Find where the given text appears and provide that cell's center as (X, Y) coordinate. 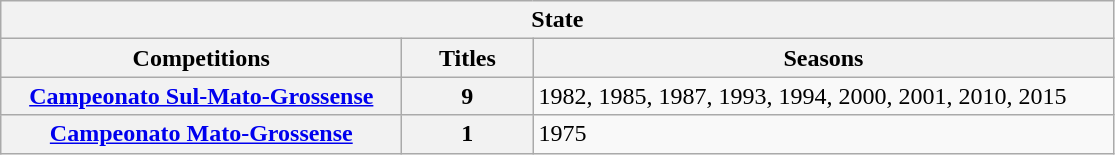
Campeonato Mato-Grossense (202, 134)
1 (468, 134)
Competitions (202, 58)
Campeonato Sul-Mato-Grossense (202, 96)
Titles (468, 58)
State (558, 20)
1975 (824, 134)
1982, 1985, 1987, 1993, 1994, 2000, 2001, 2010, 2015 (824, 96)
9 (468, 96)
Seasons (824, 58)
